Detect which cell encompasses the target text, then output its (x, y) center coordinate. 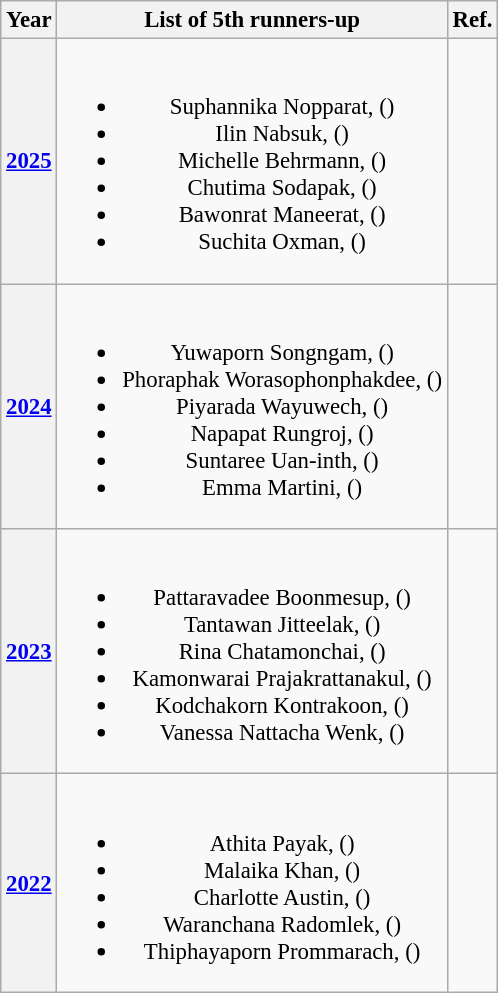
2023 (29, 652)
Year (29, 20)
Suphannika Nopparat, ()Ilin Nabsuk, ()Michelle Behrmann, ()Chutima Sodapak, ()Bawonrat Maneerat, ()Suchita Oxman, () (252, 162)
Athita Payak, ()Malaika Khan, ()Charlotte Austin, ()Waranchana Radomlek, ()Thiphayaporn Prommarach, () (252, 883)
2025 (29, 162)
2022 (29, 883)
Yuwaporn Songngam, ()Phoraphak Worasophonphakdee, ()Piyarada Wayuwech, ()Napapat Rungroj, ()Suntaree Uan-inth, ()Emma Martini, () (252, 406)
2024 (29, 406)
Ref. (472, 20)
List of 5th runners-up (252, 20)
